Identify which cell holds the provided text, then report its (x, y) central coordinate. 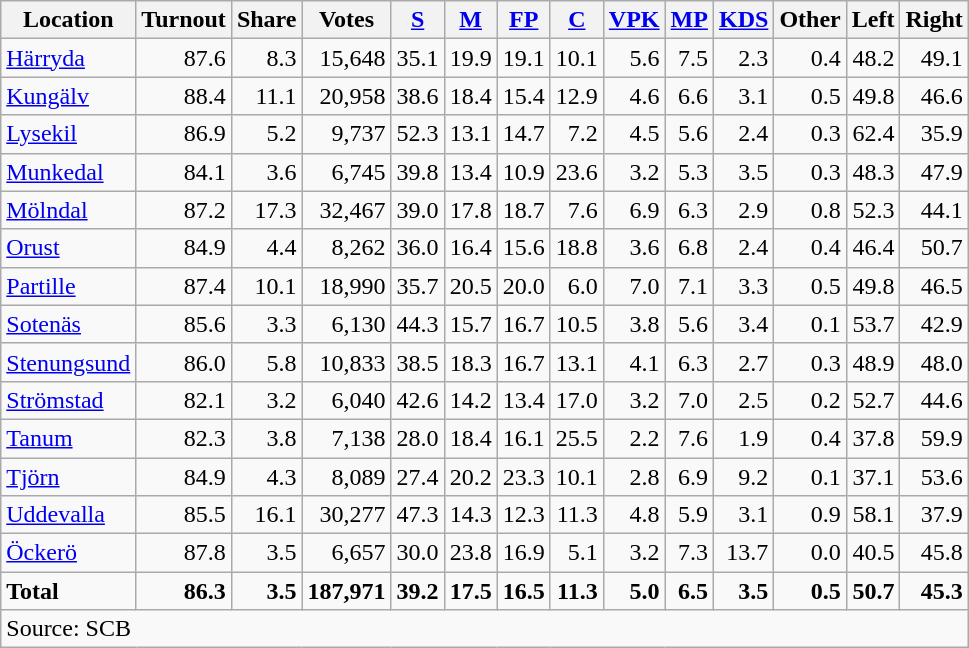
VPK (634, 20)
Share (266, 20)
86.9 (184, 134)
5.9 (689, 515)
Härryda (68, 58)
18.8 (576, 248)
20.0 (524, 286)
16.9 (524, 553)
16.4 (470, 248)
14.7 (524, 134)
6.8 (689, 248)
30.0 (418, 553)
42.6 (418, 400)
30,277 (346, 515)
1.9 (743, 438)
13.7 (743, 553)
4.1 (634, 362)
62.4 (873, 134)
37.9 (934, 515)
8,262 (346, 248)
23.6 (576, 172)
Munkedal (68, 172)
Partille (68, 286)
32,467 (346, 210)
48.9 (873, 362)
48.2 (873, 58)
49.1 (934, 58)
45.3 (934, 591)
5.0 (634, 591)
11.1 (266, 96)
7.3 (689, 553)
44.1 (934, 210)
S (418, 20)
35.7 (418, 286)
Uddevalla (68, 515)
15,648 (346, 58)
6.6 (689, 96)
82.1 (184, 400)
Mölndal (68, 210)
5.1 (576, 553)
Stenungsund (68, 362)
6,657 (346, 553)
28.0 (418, 438)
20.5 (470, 286)
58.1 (873, 515)
23.3 (524, 477)
6.5 (689, 591)
17.8 (470, 210)
20.2 (470, 477)
6.0 (576, 286)
FP (524, 20)
39.0 (418, 210)
18,990 (346, 286)
12.9 (576, 96)
6,040 (346, 400)
59.9 (934, 438)
10,833 (346, 362)
46.4 (873, 248)
4.3 (266, 477)
88.4 (184, 96)
Sotenäs (68, 324)
7.2 (576, 134)
48.3 (873, 172)
37.8 (873, 438)
4.6 (634, 96)
87.8 (184, 553)
47.3 (418, 515)
Right (934, 20)
14.3 (470, 515)
2.5 (743, 400)
2.9 (743, 210)
38.5 (418, 362)
Kungälv (68, 96)
84.1 (184, 172)
15.4 (524, 96)
Total (68, 591)
14.2 (470, 400)
86.3 (184, 591)
0.9 (810, 515)
46.6 (934, 96)
87.6 (184, 58)
85.6 (184, 324)
38.6 (418, 96)
4.5 (634, 134)
C (576, 20)
5.2 (266, 134)
18.3 (470, 362)
Strömstad (68, 400)
7,138 (346, 438)
3.4 (743, 324)
16.5 (524, 591)
7.5 (689, 58)
47.9 (934, 172)
37.1 (873, 477)
44.3 (418, 324)
187,971 (346, 591)
Lysekil (68, 134)
Other (810, 20)
M (470, 20)
7.1 (689, 286)
15.6 (524, 248)
0.8 (810, 210)
15.7 (470, 324)
2.3 (743, 58)
9.2 (743, 477)
KDS (743, 20)
52.7 (873, 400)
0.2 (810, 400)
46.5 (934, 286)
2.2 (634, 438)
5.8 (266, 362)
Votes (346, 20)
6,745 (346, 172)
19.1 (524, 58)
39.2 (418, 591)
87.4 (184, 286)
48.0 (934, 362)
17.3 (266, 210)
4.8 (634, 515)
Left (873, 20)
44.6 (934, 400)
Turnout (184, 20)
39.8 (418, 172)
4.4 (266, 248)
27.4 (418, 477)
42.9 (934, 324)
10.5 (576, 324)
8.3 (266, 58)
2.8 (634, 477)
12.3 (524, 515)
5.3 (689, 172)
Source: SCB (485, 629)
Öckerö (68, 553)
36.0 (418, 248)
17.0 (576, 400)
0.0 (810, 553)
MP (689, 20)
82.3 (184, 438)
53.7 (873, 324)
35.1 (418, 58)
86.0 (184, 362)
40.5 (873, 553)
85.5 (184, 515)
45.8 (934, 553)
Tanum (68, 438)
2.7 (743, 362)
19.9 (470, 58)
10.9 (524, 172)
17.5 (470, 591)
8,089 (346, 477)
25.5 (576, 438)
23.8 (470, 553)
53.6 (934, 477)
20,958 (346, 96)
18.7 (524, 210)
35.9 (934, 134)
87.2 (184, 210)
6,130 (346, 324)
9,737 (346, 134)
Tjörn (68, 477)
Location (68, 20)
Orust (68, 248)
